Provide the [X, Y] coordinate of the cell's center where the given text is located.  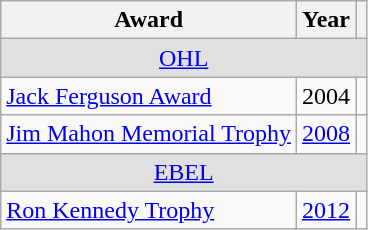
2008 [326, 134]
2012 [326, 210]
Award [149, 20]
Year [326, 20]
EBEL [184, 172]
Jack Ferguson Award [149, 96]
2004 [326, 96]
Jim Mahon Memorial Trophy [149, 134]
OHL [184, 58]
Ron Kennedy Trophy [149, 210]
